Extract the [X, Y] coordinate from the center of the cell holding the provided text.  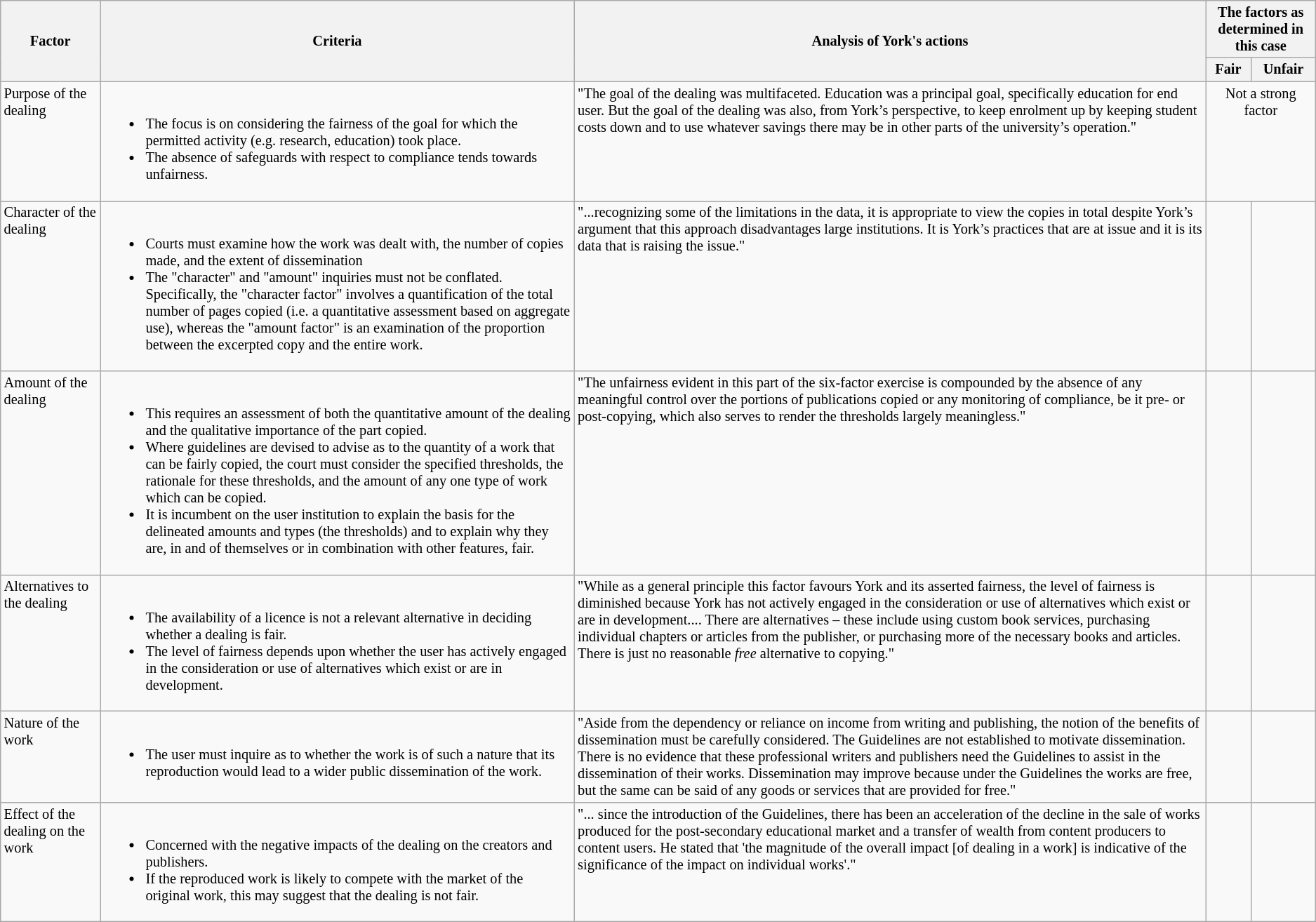
Fair [1228, 69]
Analysis of York's actions [890, 41]
Factor [51, 41]
Purpose of the dealing [51, 141]
Alternatives to the dealing [51, 643]
Criteria [338, 41]
The factors as determined in this case [1261, 29]
Effect of the dealing on the work [51, 862]
Unfair [1283, 69]
Nature of the work [51, 756]
Amount of the dealing [51, 473]
Character of the dealing [51, 286]
The user must inquire as to whether the work is of such a nature that its reproduction would lead to a wider public dissemination of the work. [338, 756]
Not a strong factor [1261, 141]
